Locate the cell with the specified text and output its (x, y) center coordinate. 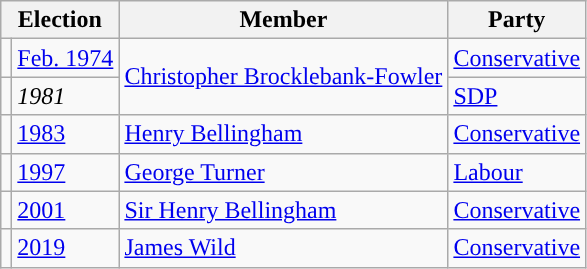
Christopher Brocklebank-Fowler (284, 77)
2001 (66, 210)
1983 (66, 134)
Feb. 1974 (66, 58)
Member (284, 20)
Party (517, 20)
2019 (66, 248)
1997 (66, 172)
Election (60, 20)
Henry Bellingham (284, 134)
George Turner (284, 172)
James Wild (284, 248)
Sir Henry Bellingham (284, 210)
Labour (517, 172)
1981 (66, 96)
SDP (517, 96)
